Detect which cell encompasses the target text, then output its [X, Y] center coordinate. 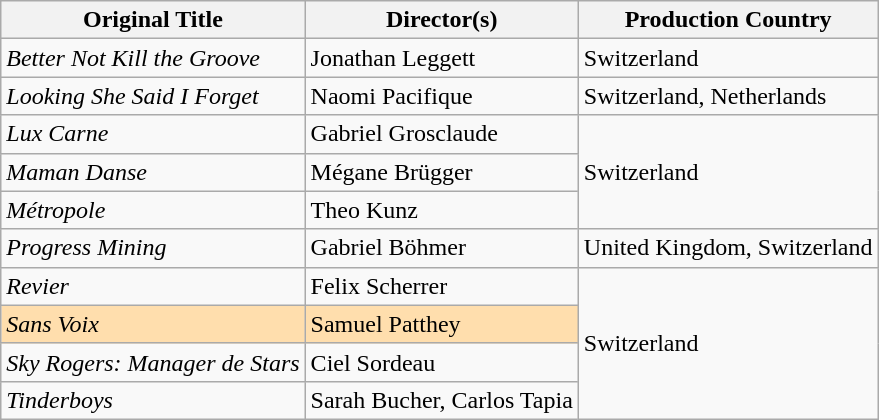
Jonathan Leggett [442, 58]
Revier [153, 286]
Felix Scherrer [442, 286]
Gabriel Grosclaude [442, 134]
Naomi Pacifique [442, 96]
Lux Carne [153, 134]
Métropole [153, 210]
Original Title [153, 20]
Theo Kunz [442, 210]
Samuel Patthey [442, 324]
Production Country [728, 20]
Switzerland, Netherlands [728, 96]
Progress Mining [153, 248]
Tinderboys [153, 400]
Sans Voix [153, 324]
Looking She Said I Forget [153, 96]
Maman Danse [153, 172]
Sky Rogers: Manager de Stars [153, 362]
Better Not Kill the Groove [153, 58]
United Kingdom, Switzerland [728, 248]
Director(s) [442, 20]
Mégane Brügger [442, 172]
Gabriel Böhmer [442, 248]
Sarah Bucher, Carlos Tapia [442, 400]
Ciel Sordeau [442, 362]
